Pinpoint the cell where the given text exists, returning its (x, y) midpoint coordinate. 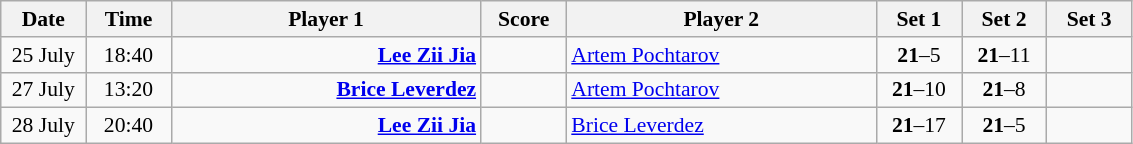
13:20 (128, 90)
21–8 (1004, 90)
Time (128, 19)
21–11 (1004, 55)
25 July (44, 55)
Set 1 (918, 19)
Player 2 (721, 19)
Set 2 (1004, 19)
Date (44, 19)
21–10 (918, 90)
18:40 (128, 55)
Player 1 (326, 19)
Score (524, 19)
Set 3 (1090, 19)
28 July (44, 126)
27 July (44, 90)
21–17 (918, 126)
20:40 (128, 126)
